Return the (X, Y) coordinate for the center point of the cell that contains the specified text.  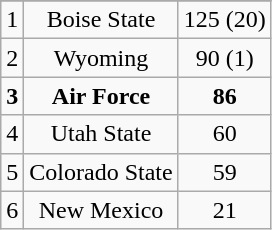
Colorado State (101, 172)
6 (12, 210)
1 (12, 20)
Wyoming (101, 58)
125 (20) (224, 20)
5 (12, 172)
New Mexico (101, 210)
Air Force (101, 96)
90 (1) (224, 58)
60 (224, 134)
3 (12, 96)
2 (12, 58)
4 (12, 134)
Boise State (101, 20)
Utah State (101, 134)
59 (224, 172)
21 (224, 210)
86 (224, 96)
